Extract the [X, Y] coordinate from the center of the cell holding the provided text.  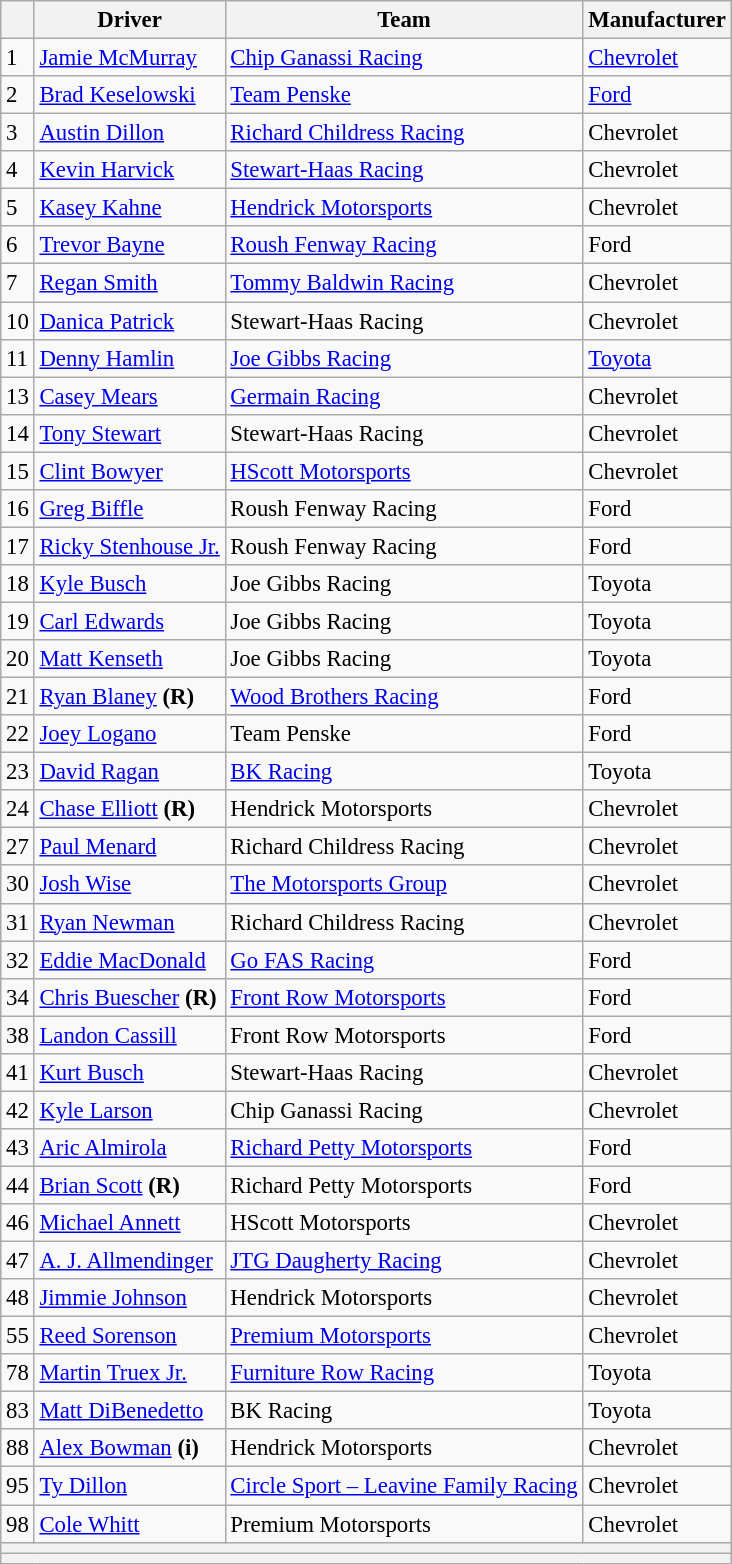
41 [18, 1073]
Josh Wise [130, 885]
Go FAS Racing [404, 960]
38 [18, 1035]
78 [18, 1373]
Greg Biffle [130, 509]
30 [18, 885]
21 [18, 697]
20 [18, 659]
17 [18, 546]
Ryan Newman [130, 922]
95 [18, 1486]
Casey Mears [130, 396]
Germain Racing [404, 396]
Kyle Busch [130, 584]
11 [18, 358]
Tony Stewart [130, 433]
6 [18, 245]
The Motorsports Group [404, 885]
15 [18, 471]
Driver [130, 20]
Brian Scott (R) [130, 1185]
13 [18, 396]
19 [18, 621]
Kasey Kahne [130, 208]
Matt Kenseth [130, 659]
4 [18, 170]
Michael Annett [130, 1223]
34 [18, 997]
Brad Keselowski [130, 95]
Alex Bowman (i) [130, 1449]
55 [18, 1336]
JTG Daugherty Racing [404, 1261]
44 [18, 1185]
Clint Bowyer [130, 471]
43 [18, 1148]
Matt DiBenedetto [130, 1411]
24 [18, 809]
88 [18, 1449]
Regan Smith [130, 283]
Jamie McMurray [130, 58]
98 [18, 1524]
Wood Brothers Racing [404, 697]
Aric Almirola [130, 1148]
Manufacturer [657, 20]
2 [18, 95]
31 [18, 922]
3 [18, 133]
Eddie MacDonald [130, 960]
27 [18, 847]
Tommy Baldwin Racing [404, 283]
22 [18, 734]
Landon Cassill [130, 1035]
Furniture Row Racing [404, 1373]
Cole Whitt [130, 1524]
Ty Dillon [130, 1486]
A. J. Allmendinger [130, 1261]
Team [404, 20]
Joey Logano [130, 734]
Kyle Larson [130, 1110]
14 [18, 433]
Austin Dillon [130, 133]
10 [18, 321]
David Ragan [130, 772]
16 [18, 509]
Reed Sorenson [130, 1336]
Ricky Stenhouse Jr. [130, 546]
23 [18, 772]
83 [18, 1411]
48 [18, 1298]
Paul Menard [130, 847]
47 [18, 1261]
Denny Hamlin [130, 358]
Martin Truex Jr. [130, 1373]
46 [18, 1223]
Danica Patrick [130, 321]
18 [18, 584]
42 [18, 1110]
Chase Elliott (R) [130, 809]
Kurt Busch [130, 1073]
7 [18, 283]
Kevin Harvick [130, 170]
5 [18, 208]
Jimmie Johnson [130, 1298]
Chris Buescher (R) [130, 997]
Trevor Bayne [130, 245]
1 [18, 58]
Ryan Blaney (R) [130, 697]
Circle Sport – Leavine Family Racing [404, 1486]
32 [18, 960]
Carl Edwards [130, 621]
